From the cell containing the given text, extract its center point as (x, y) coordinate. 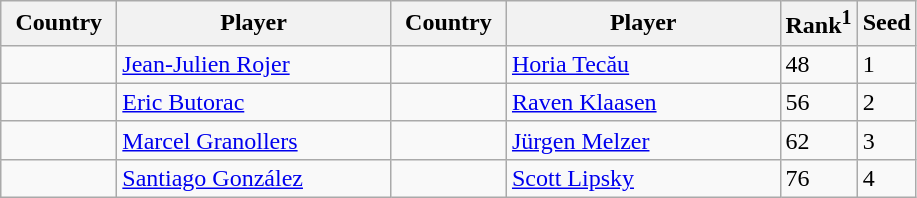
Raven Klaasen (643, 102)
Jürgen Melzer (643, 140)
Horia Tecău (643, 64)
56 (818, 102)
48 (818, 64)
4 (886, 178)
2 (886, 102)
Rank1 (818, 24)
62 (818, 140)
Scott Lipsky (643, 178)
1 (886, 64)
3 (886, 140)
Santiago González (254, 178)
76 (818, 178)
Seed (886, 24)
Marcel Granollers (254, 140)
Jean-Julien Rojer (254, 64)
Eric Butorac (254, 102)
